From the cell containing the given text, extract its center point as [x, y] coordinate. 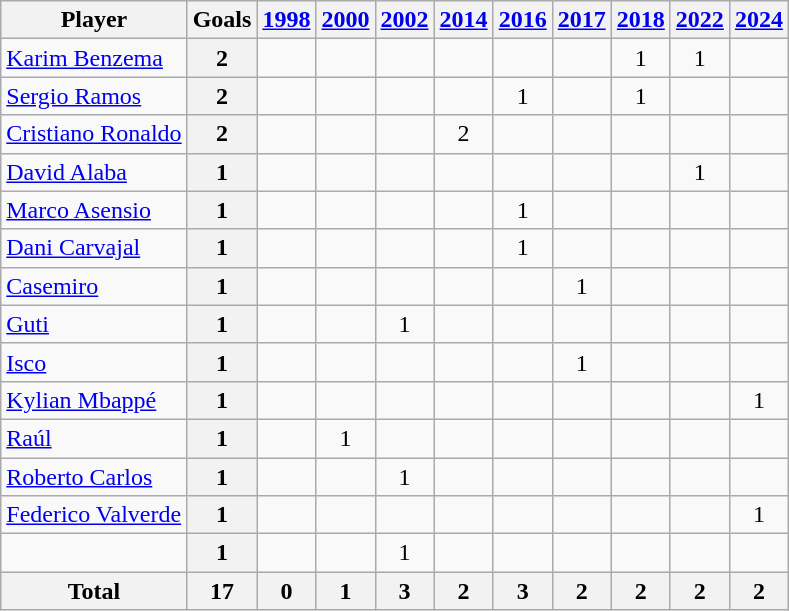
Marco Asensio [94, 210]
Roberto Carlos [94, 477]
2002 [404, 20]
Guti [94, 324]
Casemiro [94, 286]
2022 [700, 20]
Raúl [94, 438]
2018 [640, 20]
Goals [222, 20]
2014 [464, 20]
Sergio Ramos [94, 96]
0 [286, 591]
Total [94, 591]
1998 [286, 20]
David Alaba [94, 172]
Dani Carvajal [94, 248]
2024 [758, 20]
17 [222, 591]
Player [94, 20]
2016 [522, 20]
Karim Benzema [94, 58]
Isco [94, 362]
Cristiano Ronaldo [94, 134]
2017 [582, 20]
Federico Valverde [94, 515]
Kylian Mbappé [94, 400]
2000 [346, 20]
